Detect which cell encompasses the target text, then output its [x, y] center coordinate. 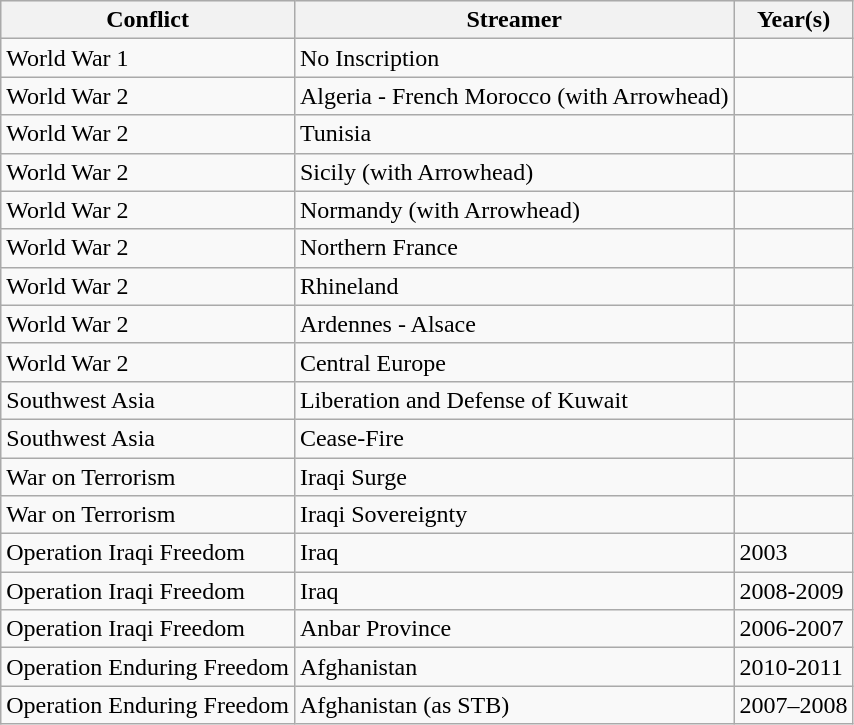
Algeria - French Morocco (with Arrowhead) [514, 96]
Ardennes - Alsace [514, 324]
Iraqi Sovereignty [514, 515]
Northern France [514, 248]
Anbar Province [514, 629]
2008-2009 [794, 591]
Sicily (with Arrowhead) [514, 172]
2003 [794, 553]
Rhineland [514, 286]
Streamer [514, 20]
Afghanistan (as STB) [514, 705]
Central Europe [514, 362]
Afghanistan [514, 667]
Iraqi Surge [514, 477]
2006-2007 [794, 629]
Cease-Fire [514, 438]
Year(s) [794, 20]
2010-2011 [794, 667]
Conflict [148, 20]
Normandy (with Arrowhead) [514, 210]
Liberation and Defense of Kuwait [514, 400]
Tunisia [514, 134]
2007–2008 [794, 705]
No Inscription [514, 58]
World War 1 [148, 58]
